For the text-containing cell, return its midpoint in [x, y] coordinate format. 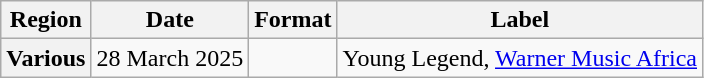
28 March 2025 [170, 58]
Young Legend, Warner Music Africa [520, 58]
Label [520, 20]
Region [46, 20]
Date [170, 20]
Format [293, 20]
Various [46, 58]
